Identify which cell holds the provided text, then report its [x, y] central coordinate. 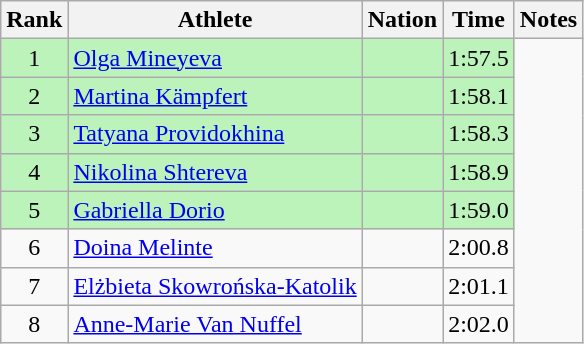
1:58.9 [479, 172]
Nikolina Shtereva [215, 172]
2:02.0 [479, 324]
5 [34, 210]
2 [34, 96]
Nation [402, 20]
1:57.5 [479, 58]
2:00.8 [479, 248]
1:58.3 [479, 134]
Doina Melinte [215, 248]
Rank [34, 20]
3 [34, 134]
Time [479, 20]
Tatyana Providokhina [215, 134]
Notes [548, 20]
1:59.0 [479, 210]
2:01.1 [479, 286]
Martina Kämpfert [215, 96]
8 [34, 324]
6 [34, 248]
4 [34, 172]
7 [34, 286]
Olga Mineyeva [215, 58]
Gabriella Dorio [215, 210]
1:58.1 [479, 96]
Anne-Marie Van Nuffel [215, 324]
1 [34, 58]
Athlete [215, 20]
Elżbieta Skowrońska-Katolik [215, 286]
